Detect which cell encompasses the target text, then output its [x, y] center coordinate. 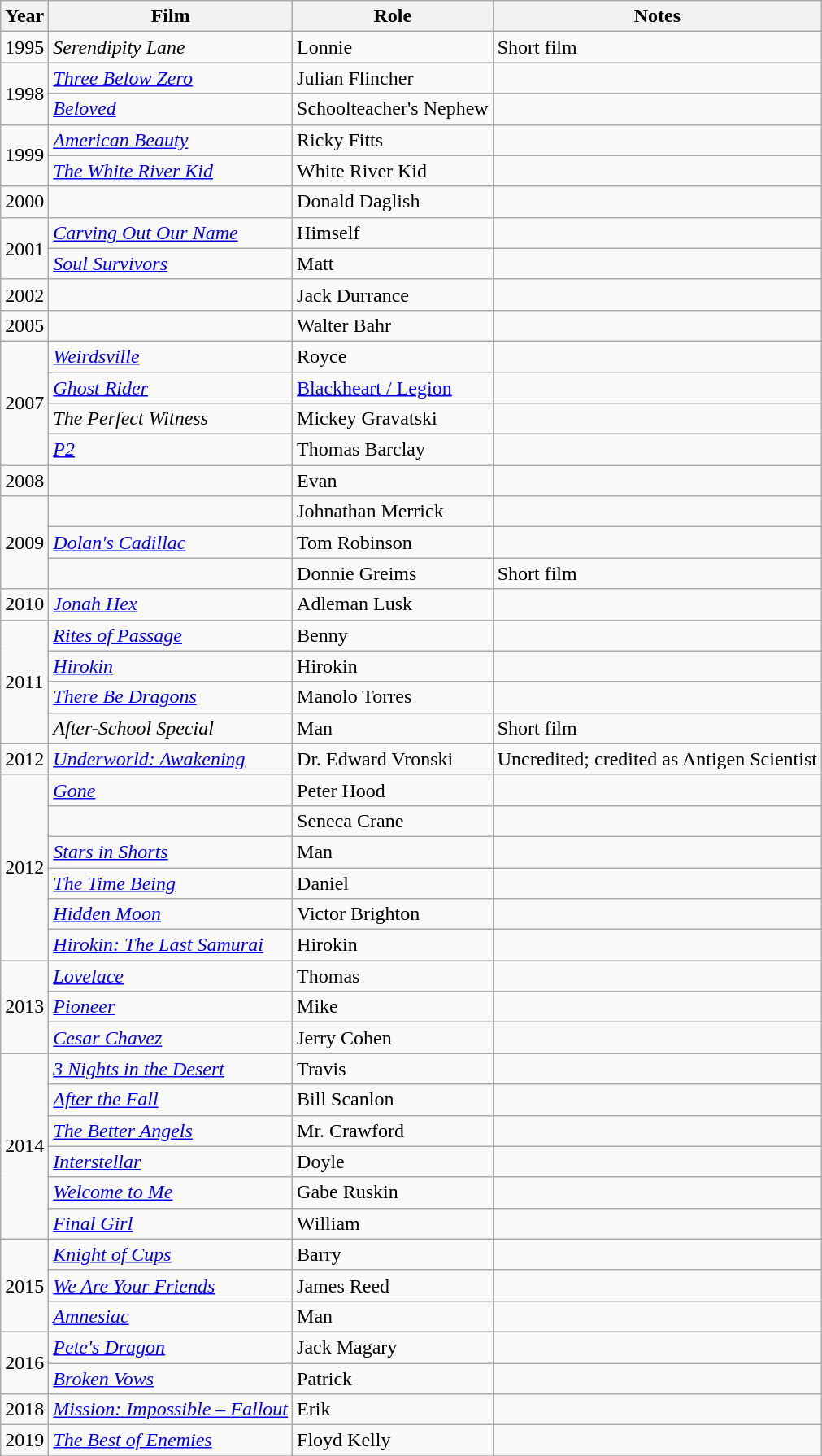
Pioneer [171, 1007]
Dr. Edward Vronski [394, 759]
Mike [394, 1007]
2000 [24, 202]
Three Below Zero [171, 78]
P2 [171, 450]
Lonnie [394, 47]
The Best of Enemies [171, 1441]
Schoolteacher's Nephew [394, 109]
Knight of Cups [171, 1254]
Beloved [171, 109]
Himself [394, 233]
Blackheart / Legion [394, 388]
Johnathan Merrick [394, 512]
Gabe Ruskin [394, 1192]
The Time Being [171, 883]
Hidden Moon [171, 914]
Role [394, 16]
Adleman Lusk [394, 604]
Final Girl [171, 1223]
There Be Dragons [171, 697]
Thomas [394, 976]
Patrick [394, 1379]
The White River Kid [171, 171]
Welcome to Me [171, 1192]
Ricky Fitts [394, 140]
2009 [24, 543]
Donald Daglish [394, 202]
Royce [394, 356]
We Are Your Friends [171, 1285]
Donnie Greims [394, 573]
Doyle [394, 1162]
3 Nights in the Desert [171, 1069]
2019 [24, 1441]
Amnesiac [171, 1316]
2005 [24, 325]
American Beauty [171, 140]
Mission: Impossible – Fallout [171, 1410]
2018 [24, 1410]
Victor Brighton [394, 914]
2013 [24, 1007]
Erik [394, 1410]
Carving Out Our Name [171, 233]
2010 [24, 604]
After-School Special [171, 728]
The Better Angels [171, 1131]
Uncredited; credited as Antigen Scientist [657, 759]
Thomas Barclay [394, 450]
Film [171, 16]
1999 [24, 155]
Jerry Cohen [394, 1038]
Daniel [394, 883]
Jack Magary [394, 1347]
Pete's Dragon [171, 1347]
Tom Robinson [394, 543]
Mr. Crawford [394, 1131]
2001 [24, 248]
After the Fall [171, 1100]
Rites of Passage [171, 635]
Ghost Rider [171, 388]
Underworld: Awakening [171, 759]
Evan [394, 481]
Manolo Torres [394, 697]
Mickey Gravatski [394, 419]
2015 [24, 1285]
Jonah Hex [171, 604]
The Perfect Witness [171, 419]
2007 [24, 403]
2002 [24, 294]
Floyd Kelly [394, 1441]
Serendipity Lane [171, 47]
2014 [24, 1146]
Matt [394, 264]
Dolan's Cadillac [171, 543]
Jack Durrance [394, 294]
1995 [24, 47]
Benny [394, 635]
Travis [394, 1069]
Interstellar [171, 1162]
Walter Bahr [394, 325]
Seneca Crane [394, 821]
Gone [171, 790]
Bill Scanlon [394, 1100]
Peter Hood [394, 790]
Weirdsville [171, 356]
1998 [24, 94]
William [394, 1223]
Broken Vows [171, 1379]
2016 [24, 1362]
Notes [657, 16]
Stars in Shorts [171, 852]
White River Kid [394, 171]
2008 [24, 481]
2011 [24, 682]
Lovelace [171, 976]
Hirokin: The Last Samurai [171, 945]
Soul Survivors [171, 264]
Cesar Chavez [171, 1038]
James Reed [394, 1285]
Barry [394, 1254]
Julian Flincher [394, 78]
Year [24, 16]
